Detect which cell encompasses the target text, then output its [x, y] center coordinate. 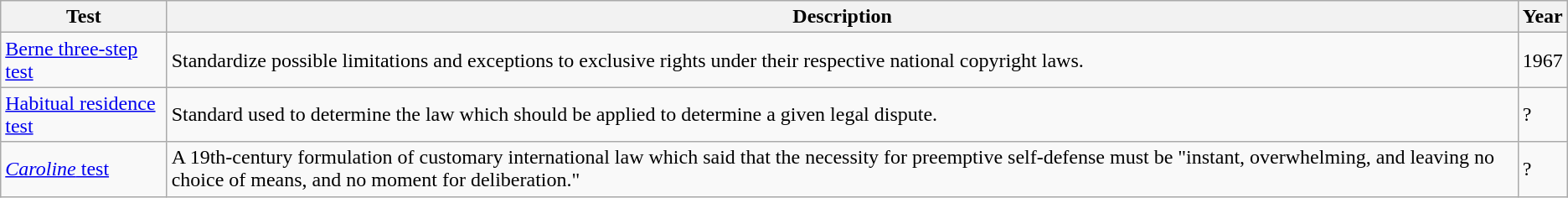
1967 [1543, 60]
Year [1543, 17]
Description [843, 17]
Standard used to determine the law which should be applied to determine a given legal dispute. [843, 114]
Standardize possible limitations and exceptions to exclusive rights under their respective national copyright laws. [843, 60]
Berne three-step test [84, 60]
Test [84, 17]
Habitual residence test [84, 114]
Caroline test [84, 169]
